Locate the cell with the specified text and output its [x, y] center coordinate. 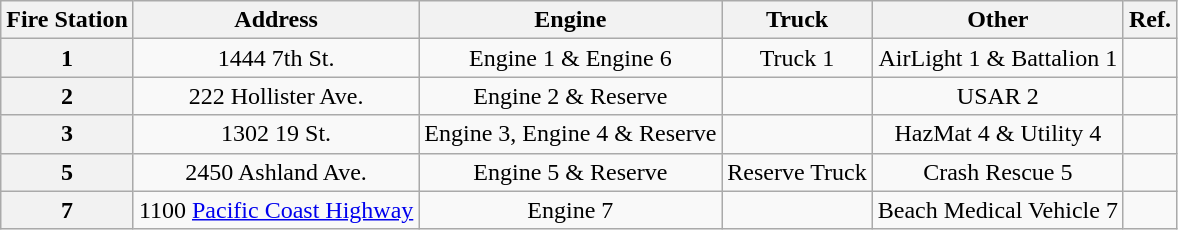
Other [998, 20]
Fire Station [68, 20]
USAR 2 [998, 96]
1 [68, 58]
Ref. [1150, 20]
Truck [797, 20]
1444 7th St. [276, 58]
1100 Pacific Coast Highway [276, 210]
222 Hollister Ave. [276, 96]
HazMat 4 & Utility 4 [998, 134]
Crash Rescue 5 [998, 172]
2 [68, 96]
1302 19 St. [276, 134]
Engine [570, 20]
5 [68, 172]
2450 Ashland Ave. [276, 172]
Engine 7 [570, 210]
Engine 1 & Engine 6 [570, 58]
7 [68, 210]
AirLight 1 & Battalion 1 [998, 58]
Engine 5 & Reserve [570, 172]
Reserve Truck [797, 172]
Address [276, 20]
3 [68, 134]
Engine 2 & Reserve [570, 96]
Truck 1 [797, 58]
Engine 3, Engine 4 & Reserve [570, 134]
Beach Medical Vehicle 7 [998, 210]
